Determine the (x, y) coordinate at the center of the cell enclosing the given text.  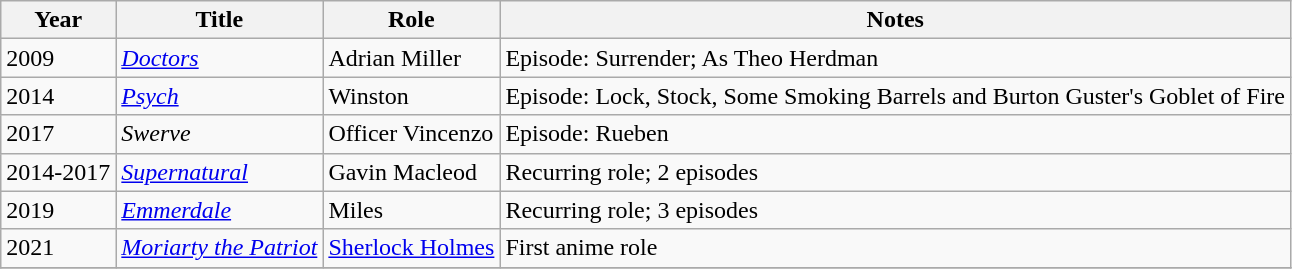
Psych (220, 96)
Winston (412, 96)
Moriarty the Patriot (220, 248)
Swerve (220, 134)
Miles (412, 210)
Supernatural (220, 172)
Gavin Macleod (412, 172)
2014-2017 (58, 172)
Officer Vincenzo (412, 134)
Emmerdale (220, 210)
Adrian Miller (412, 58)
Role (412, 20)
Doctors (220, 58)
2014 (58, 96)
Recurring role; 3 episodes (896, 210)
First anime role (896, 248)
Sherlock Holmes (412, 248)
Notes (896, 20)
2017 (58, 134)
Episode: Rueben (896, 134)
2019 (58, 210)
Episode: Surrender; As Theo Herdman (896, 58)
Title (220, 20)
2009 (58, 58)
2021 (58, 248)
Recurring role; 2 episodes (896, 172)
Year (58, 20)
Episode: Lock, Stock, Some Smoking Barrels and Burton Guster's Goblet of Fire (896, 96)
